Return the [x, y] coordinate for the center point of the cell that contains the specified text.  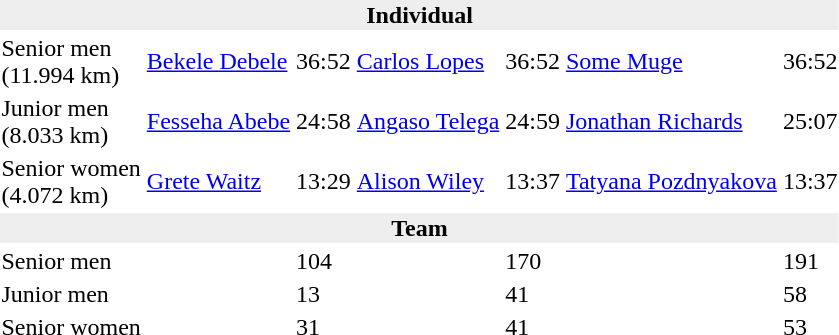
191 [810, 261]
104 [324, 261]
Senior women(4.072 km) [71, 182]
24:58 [324, 122]
41 [533, 294]
13 [324, 294]
13:29 [324, 182]
Tatyana Pozdnyakova [671, 182]
Some Muge [671, 62]
Senior men(11.994 km) [71, 62]
Fesseha Abebe [218, 122]
Grete Waitz [218, 182]
Junior men(8.033 km) [71, 122]
Alison Wiley [428, 182]
Junior men [71, 294]
Individual [420, 15]
Angaso Telega [428, 122]
170 [533, 261]
Jonathan Richards [671, 122]
Bekele Debele [218, 62]
Senior men [71, 261]
25:07 [810, 122]
24:59 [533, 122]
Team [420, 228]
58 [810, 294]
Carlos Lopes [428, 62]
